Output the (x, y) coordinate of the center of the cell containing the given text.  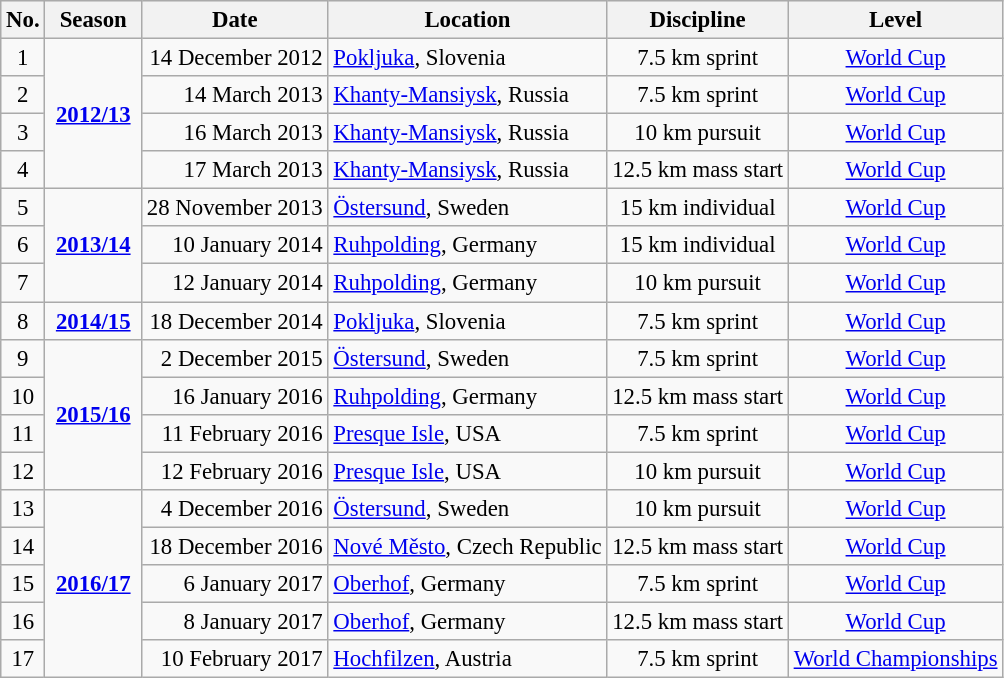
8 (23, 321)
28 November 2013 (235, 208)
16 January 2016 (235, 396)
2 December 2015 (235, 358)
12 January 2014 (235, 283)
Hochfilzen, Austria (468, 659)
10 (23, 396)
18 December 2014 (235, 321)
4 (23, 170)
Level (895, 20)
18 December 2016 (235, 546)
Nové Město, Czech Republic (468, 546)
12 (23, 471)
16 March 2013 (235, 133)
3 (23, 133)
Season (94, 20)
1 (23, 58)
2013/14 (94, 246)
Date (235, 20)
6 January 2017 (235, 584)
14 March 2013 (235, 95)
14 December 2012 (235, 58)
13 (23, 509)
16 (23, 621)
2014/15 (94, 321)
Discipline (698, 20)
17 (23, 659)
12 February 2016 (235, 471)
11 February 2016 (235, 433)
Location (468, 20)
8 January 2017 (235, 621)
15 (23, 584)
6 (23, 245)
11 (23, 433)
No. (23, 20)
2016/17 (94, 584)
7 (23, 283)
17 March 2013 (235, 170)
2 (23, 95)
4 December 2016 (235, 509)
2015/16 (94, 414)
2012/13 (94, 114)
10 January 2014 (235, 245)
10 February 2017 (235, 659)
9 (23, 358)
5 (23, 208)
14 (23, 546)
World Championships (895, 659)
